Return [x, y] of the center of cell containing provided text 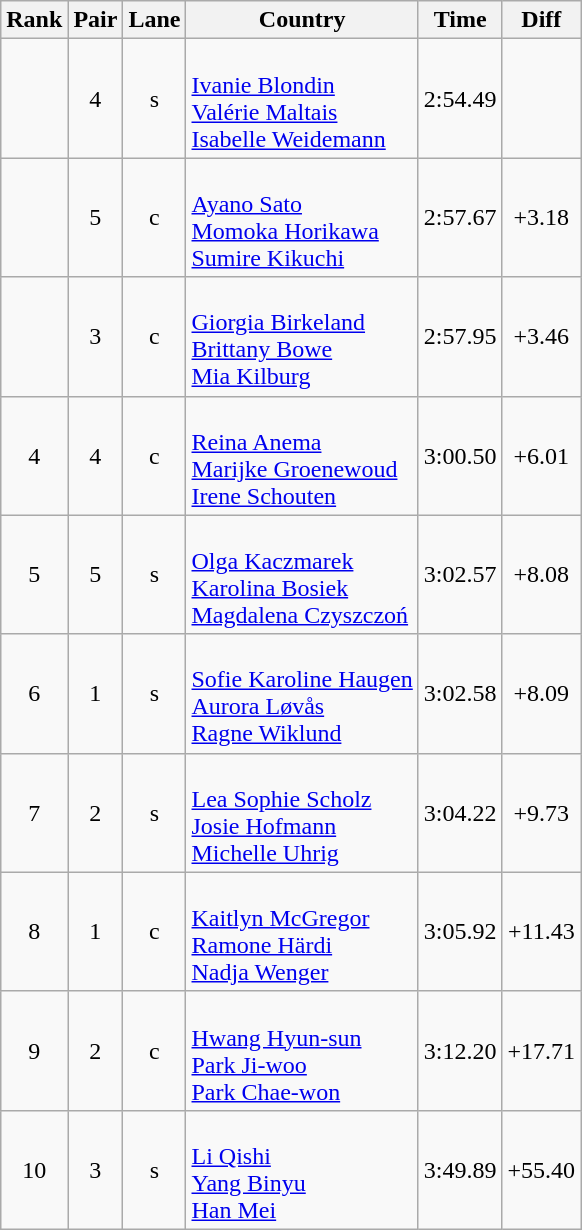
Li QishiYang BinyuHan Mei [302, 1170]
Time [460, 20]
3:02.58 [460, 694]
Country [302, 20]
+8.09 [542, 694]
Ivanie BlondinValérie MaltaisIsabelle Weidemann [302, 98]
+3.18 [542, 218]
10 [34, 1170]
Ayano SatoMomoka HorikawaSumire Kikuchi [302, 218]
Reina AnemaMarijke GroenewoudIrene Schouten [302, 456]
2:54.49 [460, 98]
+55.40 [542, 1170]
3:04.22 [460, 812]
9 [34, 1050]
Kaitlyn McGregorRamone HärdiNadja Wenger [302, 932]
3:12.20 [460, 1050]
Hwang Hyun-sunPark Ji-wooPark Chae-won [302, 1050]
+11.43 [542, 932]
+6.01 [542, 456]
3:00.50 [460, 456]
+3.46 [542, 336]
6 [34, 694]
Lane [154, 20]
Diff [542, 20]
Giorgia BirkelandBrittany BoweMia Kilburg [302, 336]
2:57.95 [460, 336]
Rank [34, 20]
Lea Sophie ScholzJosie HofmannMichelle Uhrig [302, 812]
+17.71 [542, 1050]
7 [34, 812]
Pair [96, 20]
3:49.89 [460, 1170]
+8.08 [542, 574]
8 [34, 932]
+9.73 [542, 812]
Olga KaczmarekKarolina BosiekMagdalena Czyszczoń [302, 574]
3:05.92 [460, 932]
3:02.57 [460, 574]
2:57.67 [460, 218]
Sofie Karoline HaugenAurora LøvåsRagne Wiklund [302, 694]
